Find where the given text appears and provide that cell's center as (x, y) coordinate. 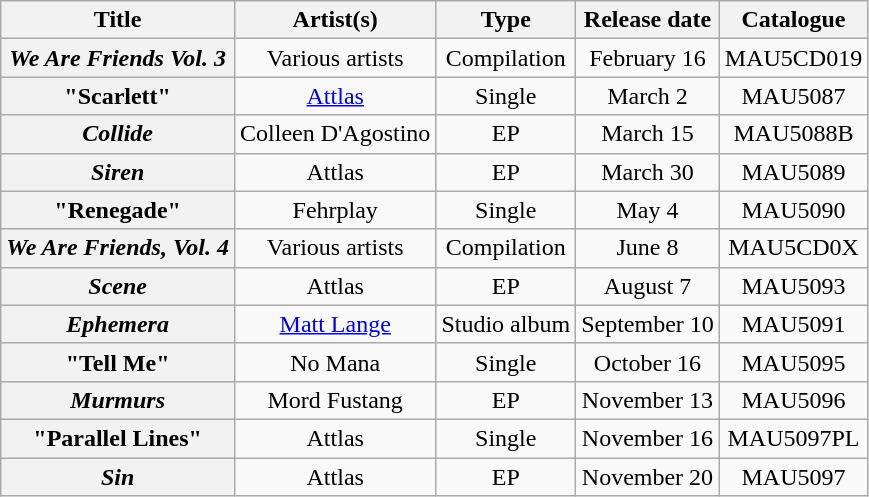
We Are Friends, Vol. 4 (118, 248)
November 16 (648, 438)
MAU5095 (793, 362)
Scene (118, 286)
MAU5087 (793, 96)
August 7 (648, 286)
MAU5089 (793, 172)
May 4 (648, 210)
March 15 (648, 134)
Colleen D'Agostino (336, 134)
MAU5CD019 (793, 58)
"Scarlett" (118, 96)
Artist(s) (336, 20)
Title (118, 20)
Catalogue (793, 20)
MAU5088B (793, 134)
March 2 (648, 96)
"Parallel Lines" (118, 438)
MAU5097PL (793, 438)
Siren (118, 172)
Mord Fustang (336, 400)
Collide (118, 134)
Murmurs (118, 400)
Studio album (506, 324)
Type (506, 20)
"Tell Me" (118, 362)
September 10 (648, 324)
Release date (648, 20)
"Renegade" (118, 210)
November 20 (648, 477)
MAU5097 (793, 477)
June 8 (648, 248)
February 16 (648, 58)
No Mana (336, 362)
Ephemera (118, 324)
Fehrplay (336, 210)
March 30 (648, 172)
MAU5090 (793, 210)
MAU5093 (793, 286)
Matt Lange (336, 324)
Sin (118, 477)
MAU5096 (793, 400)
We Are Friends Vol. 3 (118, 58)
MAU5CD0X (793, 248)
November 13 (648, 400)
October 16 (648, 362)
MAU5091 (793, 324)
